Identify which cell holds the provided text, then report its (x, y) central coordinate. 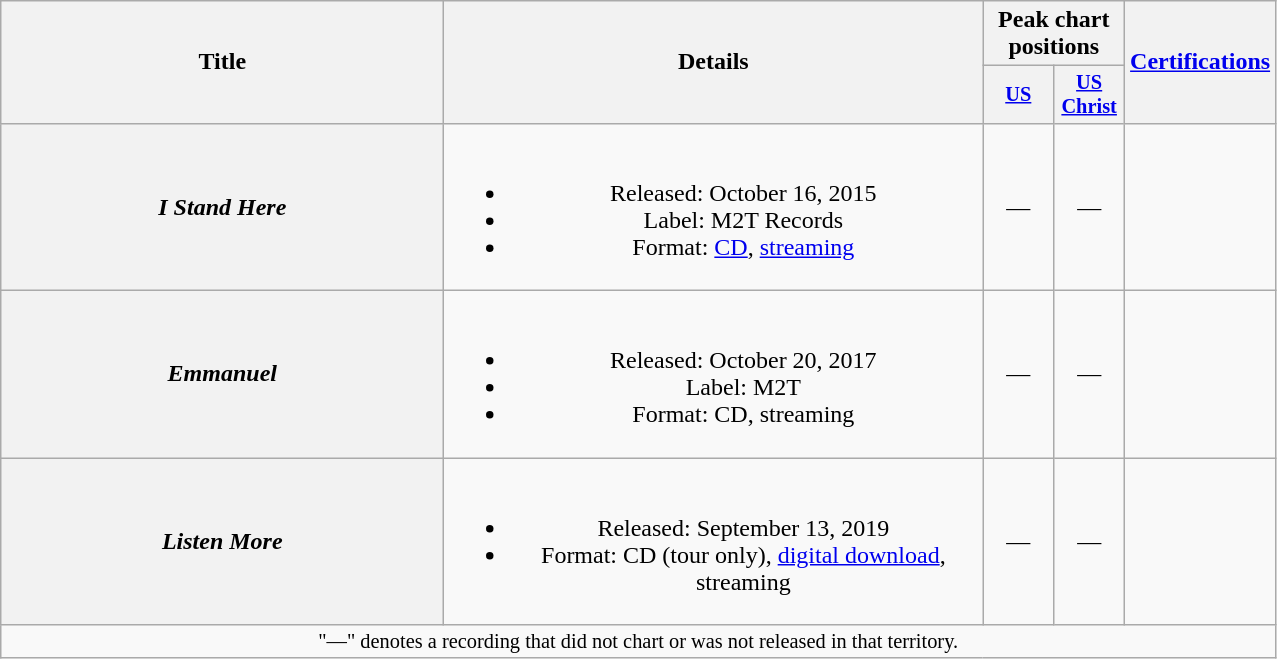
Title (222, 62)
Peak chart positions (1054, 34)
Released: September 13, 2019Format: CD (tour only), digital download, streaming (714, 542)
Emmanuel (222, 374)
Released: October 20, 2017Label: M2TFormat: CD, streaming (714, 374)
I Stand Here (222, 206)
Details (714, 62)
Released: October 16, 2015Label: M2T RecordsFormat: CD, streaming (714, 206)
US (1018, 95)
"—" denotes a recording that did not chart or was not released in that territory. (638, 642)
Certifications (1200, 62)
USChrist (1090, 95)
Listen More (222, 542)
